Return the (x, y) coordinate for the center point of the cell that contains the specified text.  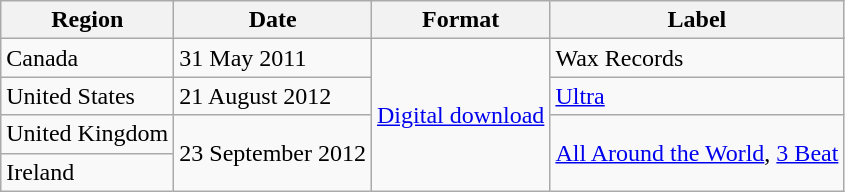
Ultra (697, 96)
23 September 2012 (273, 153)
United States (88, 96)
Format (461, 20)
31 May 2011 (273, 58)
Label (697, 20)
Digital download (461, 115)
Canada (88, 58)
Region (88, 20)
United Kingdom (88, 134)
Ireland (88, 172)
Date (273, 20)
21 August 2012 (273, 96)
All Around the World, 3 Beat (697, 153)
Wax Records (697, 58)
